Scan for the cell matching the given text and deliver its (X, Y) coordinate at center. 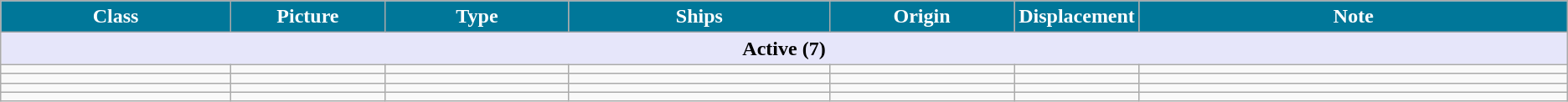
Ships (699, 17)
Active (7) (784, 48)
Note (1354, 17)
Origin (921, 17)
Type (477, 17)
Class (116, 17)
Displacement (1077, 17)
Picture (307, 17)
